Identify which cell holds the provided text, then report its (x, y) central coordinate. 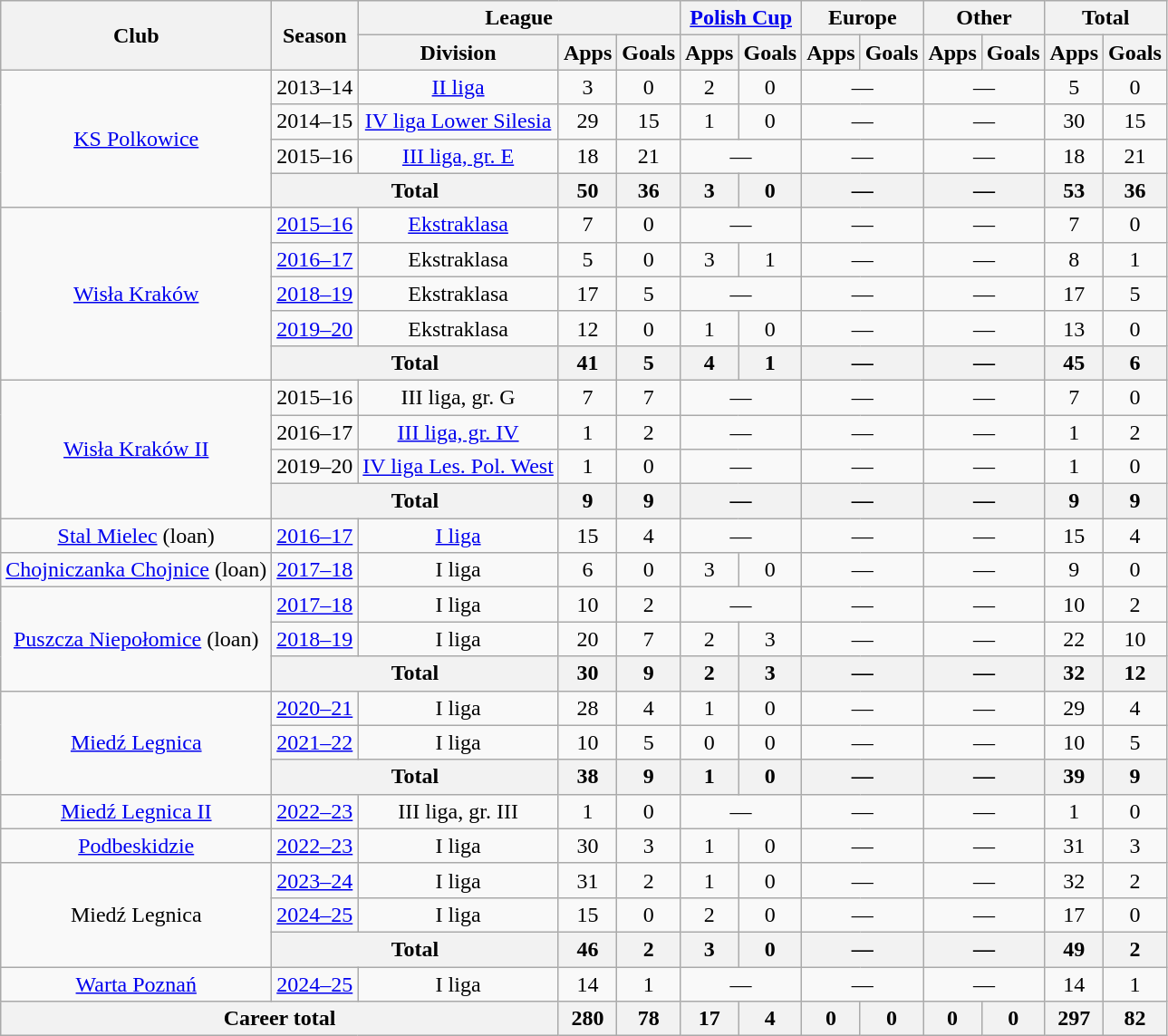
280 (587, 1019)
46 (587, 949)
49 (1074, 949)
50 (587, 190)
41 (587, 363)
Season (315, 35)
78 (649, 1019)
Warta Poznań (136, 983)
Europe (863, 18)
Wisła Kraków (136, 294)
Polish Cup (741, 18)
Other (984, 18)
22 (1074, 639)
League (519, 18)
8 (1074, 259)
20 (587, 639)
Club (136, 35)
III liga, gr. E (459, 156)
III liga, gr. III (459, 811)
Stal Mielec (loan) (136, 536)
Podbeskidzie (136, 846)
2013–14 (315, 87)
39 (1074, 777)
28 (587, 708)
2014–15 (315, 121)
IV liga Les. Pol. West (459, 467)
297 (1074, 1019)
45 (1074, 363)
38 (587, 777)
Division (459, 53)
II liga (459, 87)
Career total (280, 1019)
Miedź Legnica II (136, 811)
2020–21 (315, 708)
82 (1135, 1019)
IV liga Lower Silesia (459, 121)
III liga, gr. G (459, 397)
Chojniczanka Chojnice (loan) (136, 570)
2023–24 (315, 880)
53 (1074, 190)
III liga, gr. IV (459, 432)
2021–22 (315, 742)
Wisła Kraków II (136, 449)
13 (1074, 328)
Puszcza Niepołomice (loan) (136, 639)
KS Polkowice (136, 139)
